Identify which cell holds the provided text, then report its (X, Y) central coordinate. 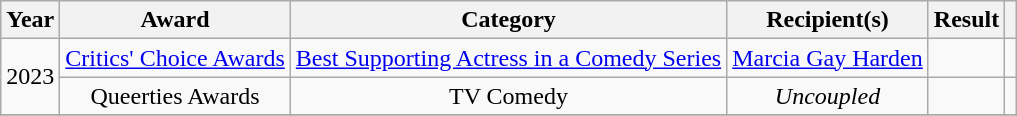
Result (966, 20)
Queerties Awards (175, 96)
Critics' Choice Awards (175, 58)
Uncoupled (828, 96)
TV Comedy (508, 96)
Category (508, 20)
Marcia Gay Harden (828, 58)
Year (30, 20)
2023 (30, 77)
Award (175, 20)
Recipient(s) (828, 20)
Best Supporting Actress in a Comedy Series (508, 58)
